Identify which cell holds the provided text, then report its (X, Y) central coordinate. 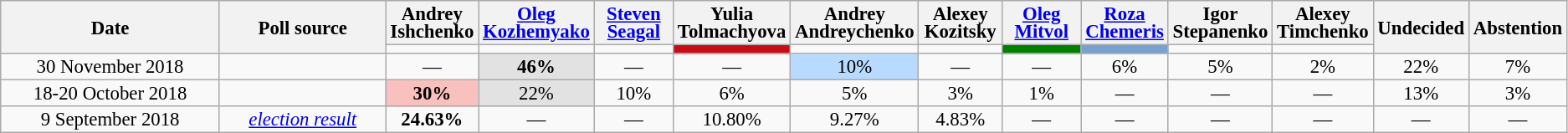
Abstention (1518, 27)
18-20 October 2018 (110, 94)
Oleg Kozhemyako (536, 23)
Andrey Ishchenko (432, 23)
9.27% (855, 120)
Yulia Tolmachyova (732, 23)
Andrey Andreychenko (855, 23)
Roza Chemeris (1125, 23)
24.63% (432, 120)
Date (110, 27)
10.80% (732, 120)
1% (1042, 94)
Undecided (1421, 27)
46% (536, 67)
Poll source (303, 27)
2% (1323, 67)
Oleg Mitvol (1042, 23)
Igor Stepanenko (1220, 23)
Steven Seagal (633, 23)
Alexey Timchenko (1323, 23)
13% (1421, 94)
7% (1518, 67)
30% (432, 94)
9 September 2018 (110, 120)
4.83% (961, 120)
Alexey Kozitsky (961, 23)
30 November 2018 (110, 67)
election result (303, 120)
